Output the (x, y) coordinate of the center of the cell containing the given text.  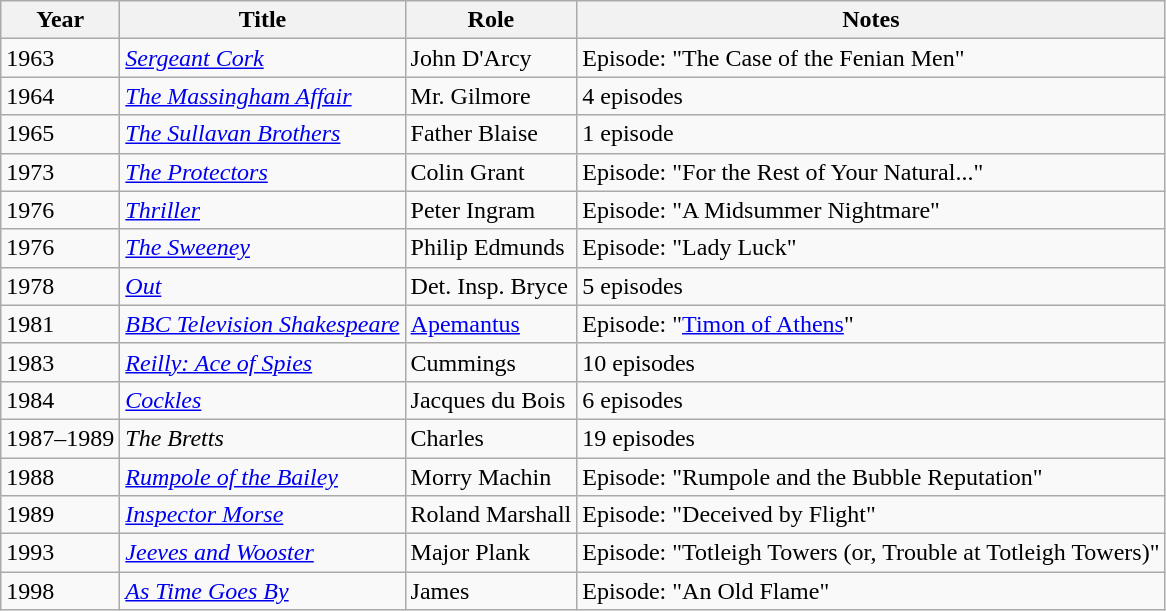
Episode: "Lady Luck" (871, 248)
BBC Television Shakespeare (262, 324)
Episode: "Timon of Athens" (871, 324)
Episode: "A Midsummer Nightmare" (871, 210)
Episode: "Deceived by Flight" (871, 515)
19 episodes (871, 438)
The Protectors (262, 172)
The Bretts (262, 438)
1984 (60, 400)
Mr. Gilmore (491, 96)
Episode: "The Case of the Fenian Men" (871, 58)
John D'Arcy (491, 58)
Father Blaise (491, 134)
Out (262, 286)
1989 (60, 515)
Cummings (491, 362)
James (491, 591)
1987–1989 (60, 438)
Inspector Morse (262, 515)
1978 (60, 286)
Det. Insp. Bryce (491, 286)
Thriller (262, 210)
1981 (60, 324)
1993 (60, 553)
1998 (60, 591)
Sergeant Cork (262, 58)
Episode: "An Old Flame" (871, 591)
Jacques du Bois (491, 400)
6 episodes (871, 400)
Peter Ingram (491, 210)
Title (262, 20)
1973 (60, 172)
Apemantus (491, 324)
Cockles (262, 400)
Rumpole of the Bailey (262, 477)
1988 (60, 477)
Roland Marshall (491, 515)
Role (491, 20)
Philip Edmunds (491, 248)
Year (60, 20)
Charles (491, 438)
4 episodes (871, 96)
10 episodes (871, 362)
1 episode (871, 134)
Reilly: Ace of Spies (262, 362)
Episode: "For the Rest of Your Natural..." (871, 172)
Jeeves and Wooster (262, 553)
Episode: "Rumpole and the Bubble Reputation" (871, 477)
The Sullavan Brothers (262, 134)
Morry Machin (491, 477)
1963 (60, 58)
The Sweeney (262, 248)
As Time Goes By (262, 591)
Major Plank (491, 553)
1983 (60, 362)
Notes (871, 20)
5 episodes (871, 286)
1965 (60, 134)
Episode: "Totleigh Towers (or, Trouble at Totleigh Towers)" (871, 553)
Colin Grant (491, 172)
The Massingham Affair (262, 96)
1964 (60, 96)
